Return the (x, y) coordinate for the center point of the cell that contains the specified text.  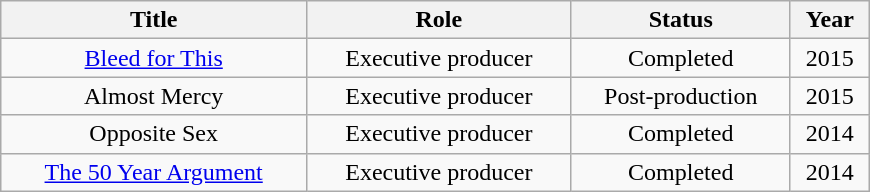
Year (830, 20)
Role (440, 20)
Post-production (680, 96)
Almost Mercy (154, 96)
Title (154, 20)
Bleed for This (154, 58)
The 50 Year Argument (154, 172)
Opposite Sex (154, 134)
Status (680, 20)
